Identify which cell holds the provided text, then report its [x, y] central coordinate. 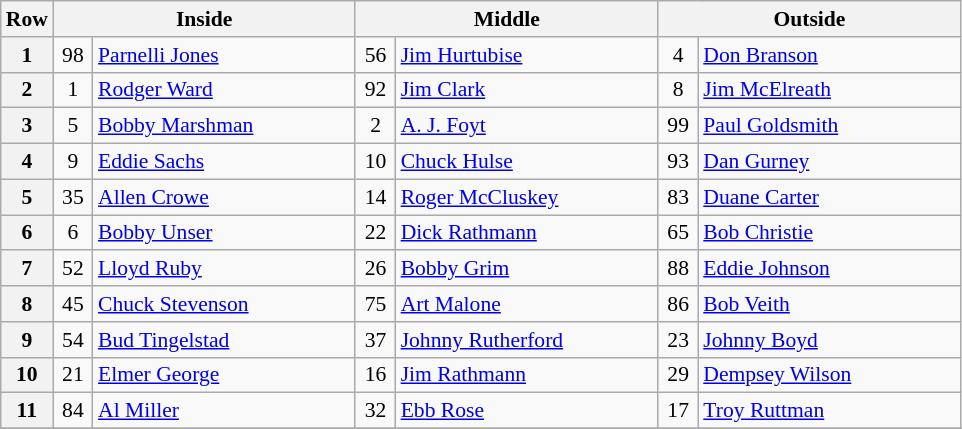
Bobby Marshman [224, 126]
54 [73, 340]
99 [678, 126]
Bob Christie [829, 233]
Row [27, 19]
83 [678, 197]
37 [375, 340]
Bobby Unser [224, 233]
Bud Tingelstad [224, 340]
Dempsey Wilson [829, 375]
Chuck Hulse [527, 162]
75 [375, 304]
Roger McCluskey [527, 197]
Duane Carter [829, 197]
Inside [204, 19]
Middle [506, 19]
Art Malone [527, 304]
Lloyd Ruby [224, 269]
52 [73, 269]
Jim McElreath [829, 90]
17 [678, 411]
26 [375, 269]
Al Miller [224, 411]
Don Branson [829, 55]
Outside [810, 19]
Elmer George [224, 375]
Chuck Stevenson [224, 304]
Jim Rathmann [527, 375]
Bobby Grim [527, 269]
Jim Clark [527, 90]
Johnny Boyd [829, 340]
Bob Veith [829, 304]
Rodger Ward [224, 90]
11 [27, 411]
Ebb Rose [527, 411]
Troy Ruttman [829, 411]
65 [678, 233]
23 [678, 340]
Dan Gurney [829, 162]
Dick Rathmann [527, 233]
Allen Crowe [224, 197]
3 [27, 126]
16 [375, 375]
Jim Hurtubise [527, 55]
21 [73, 375]
92 [375, 90]
93 [678, 162]
A. J. Foyt [527, 126]
88 [678, 269]
45 [73, 304]
7 [27, 269]
Parnelli Jones [224, 55]
98 [73, 55]
35 [73, 197]
14 [375, 197]
86 [678, 304]
84 [73, 411]
Eddie Johnson [829, 269]
Eddie Sachs [224, 162]
32 [375, 411]
22 [375, 233]
Paul Goldsmith [829, 126]
Johnny Rutherford [527, 340]
29 [678, 375]
56 [375, 55]
